Provide the (x, y) coordinate of the cell's center where the given text is located.  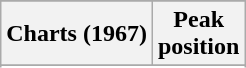
Charts (1967) (77, 34)
Peakposition (198, 34)
